Search for the cell housing the specified text and yield its [X, Y] center coordinate. 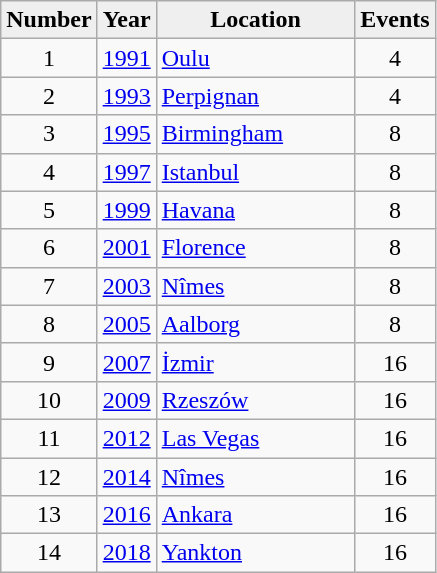
Istanbul [256, 172]
2003 [126, 286]
1 [49, 58]
11 [49, 438]
10 [49, 400]
Florence [256, 248]
2016 [126, 515]
3 [49, 134]
2018 [126, 553]
2009 [126, 400]
Rzeszów [256, 400]
6 [49, 248]
Havana [256, 210]
1993 [126, 96]
2001 [126, 248]
Birmingham [256, 134]
1991 [126, 58]
13 [49, 515]
2 [49, 96]
12 [49, 477]
5 [49, 210]
1997 [126, 172]
Ankara [256, 515]
İzmir [256, 362]
2007 [126, 362]
1995 [126, 134]
Perpignan [256, 96]
2005 [126, 324]
Location [256, 20]
1999 [126, 210]
7 [49, 286]
Yankton [256, 553]
Oulu [256, 58]
Las Vegas [256, 438]
Aalborg [256, 324]
2012 [126, 438]
Number [49, 20]
Events [395, 20]
14 [49, 553]
2014 [126, 477]
Year [126, 20]
9 [49, 362]
